Pinpoint the cell where the given text exists, returning its [x, y] midpoint coordinate. 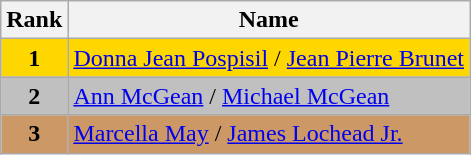
Donna Jean Pospisil / Jean Pierre Brunet [269, 58]
1 [34, 58]
Name [269, 20]
Rank [34, 20]
2 [34, 96]
Ann McGean / Michael McGean [269, 96]
3 [34, 134]
Marcella May / James Lochead Jr. [269, 134]
